Return the (X, Y) coordinate for the center point of the cell that contains the specified text.  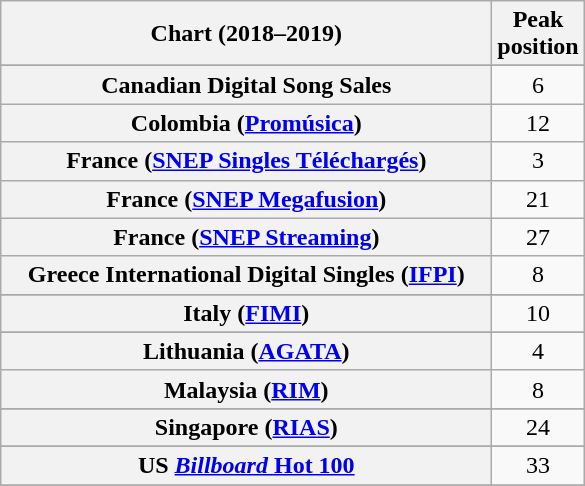
33 (538, 465)
21 (538, 199)
12 (538, 123)
France (SNEP Megafusion) (246, 199)
10 (538, 313)
24 (538, 427)
Singapore (RIAS) (246, 427)
Canadian Digital Song Sales (246, 85)
Chart (2018–2019) (246, 34)
Peakposition (538, 34)
3 (538, 161)
Italy (FIMI) (246, 313)
6 (538, 85)
France (SNEP Singles Téléchargés) (246, 161)
US Billboard Hot 100 (246, 465)
Malaysia (RIM) (246, 389)
Colombia (Promúsica) (246, 123)
Lithuania (AGATA) (246, 351)
4 (538, 351)
27 (538, 237)
Greece International Digital Singles (IFPI) (246, 275)
France (SNEP Streaming) (246, 237)
